Capture the cell that displays the provided text and extract its [X, Y] central coordinate. 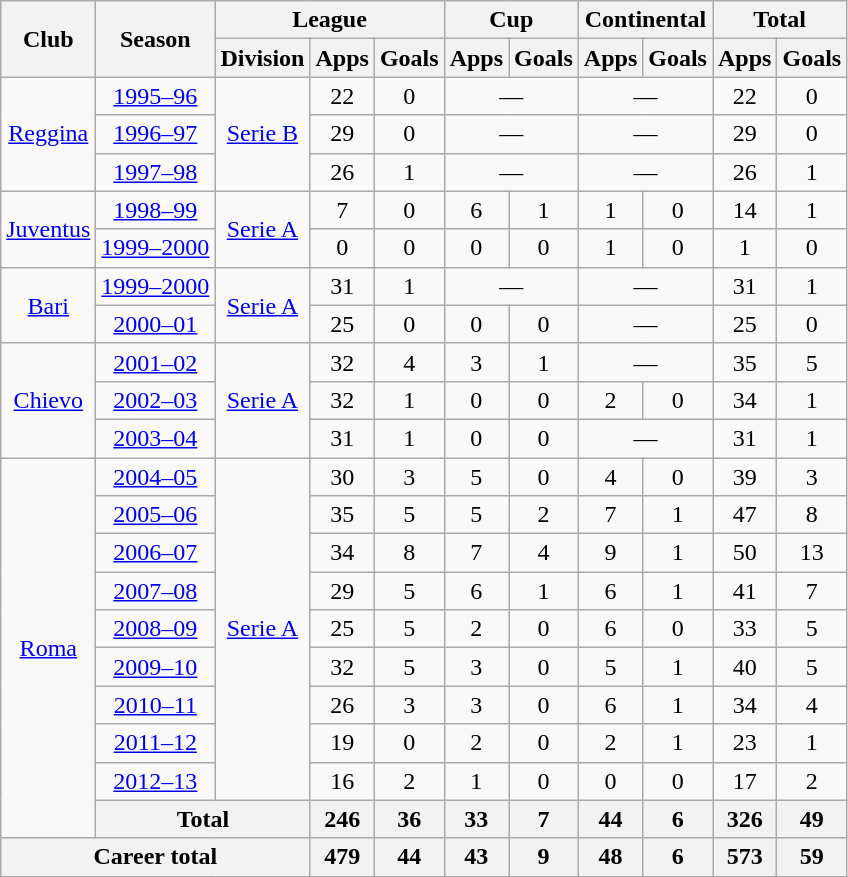
2003–04 [156, 438]
1996–97 [156, 134]
13 [812, 553]
41 [744, 591]
50 [744, 553]
2011–12 [156, 743]
2000–01 [156, 324]
17 [744, 781]
43 [476, 857]
14 [744, 210]
Season [156, 39]
573 [744, 857]
40 [744, 667]
326 [744, 819]
Serie B [262, 134]
48 [610, 857]
Bari [48, 305]
47 [744, 515]
Reggina [48, 134]
Career total [156, 857]
Roma [48, 648]
Cup [511, 20]
16 [342, 781]
39 [744, 477]
Juventus [48, 229]
2012–13 [156, 781]
1997–98 [156, 172]
59 [812, 857]
23 [744, 743]
2002–03 [156, 400]
Chievo [48, 400]
2008–09 [156, 629]
2004–05 [156, 477]
479 [342, 857]
2005–06 [156, 515]
Club [48, 39]
League [330, 20]
1998–99 [156, 210]
2007–08 [156, 591]
2010–11 [156, 705]
1995–96 [156, 96]
246 [342, 819]
Continental [645, 20]
2001–02 [156, 362]
49 [812, 819]
2006–07 [156, 553]
36 [409, 819]
2009–10 [156, 667]
Division [262, 58]
19 [342, 743]
30 [342, 477]
